Find where the given text appears and provide that cell's center as (X, Y) coordinate. 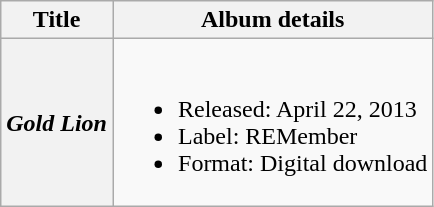
Album details (272, 20)
Title (57, 20)
Gold Lion (57, 122)
Released: April 22, 2013Label: REMemberFormat: Digital download (272, 122)
